Output the (X, Y) coordinate of the center of the cell containing the given text.  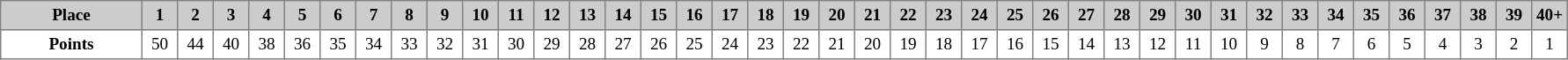
Points (71, 44)
50 (159, 44)
Place (71, 16)
39 (1513, 16)
37 (1442, 16)
44 (195, 44)
40+ (1550, 16)
40 (231, 44)
